Find where the given text appears and provide that cell's center as (x, y) coordinate. 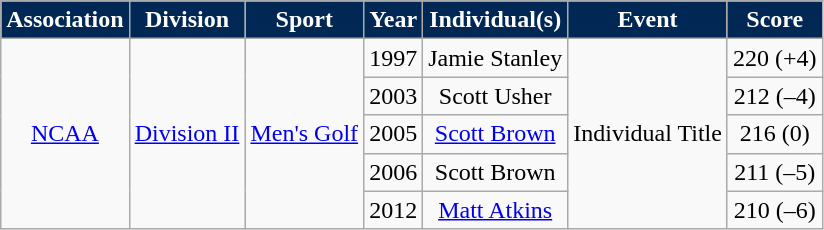
NCAA (65, 134)
212 (–4) (774, 96)
Men's Golf (304, 134)
Year (394, 20)
Jamie Stanley (496, 58)
2005 (394, 134)
Association (65, 20)
211 (–5) (774, 172)
216 (0) (774, 134)
Individual Title (648, 134)
220 (+4) (774, 58)
2003 (394, 96)
Sport (304, 20)
Individual(s) (496, 20)
2012 (394, 210)
Scott Usher (496, 96)
1997 (394, 58)
Event (648, 20)
210 (–6) (774, 210)
Division II (187, 134)
Score (774, 20)
Division (187, 20)
2006 (394, 172)
Matt Atkins (496, 210)
